Return the [X, Y] coordinate for the center point of the cell that contains the specified text.  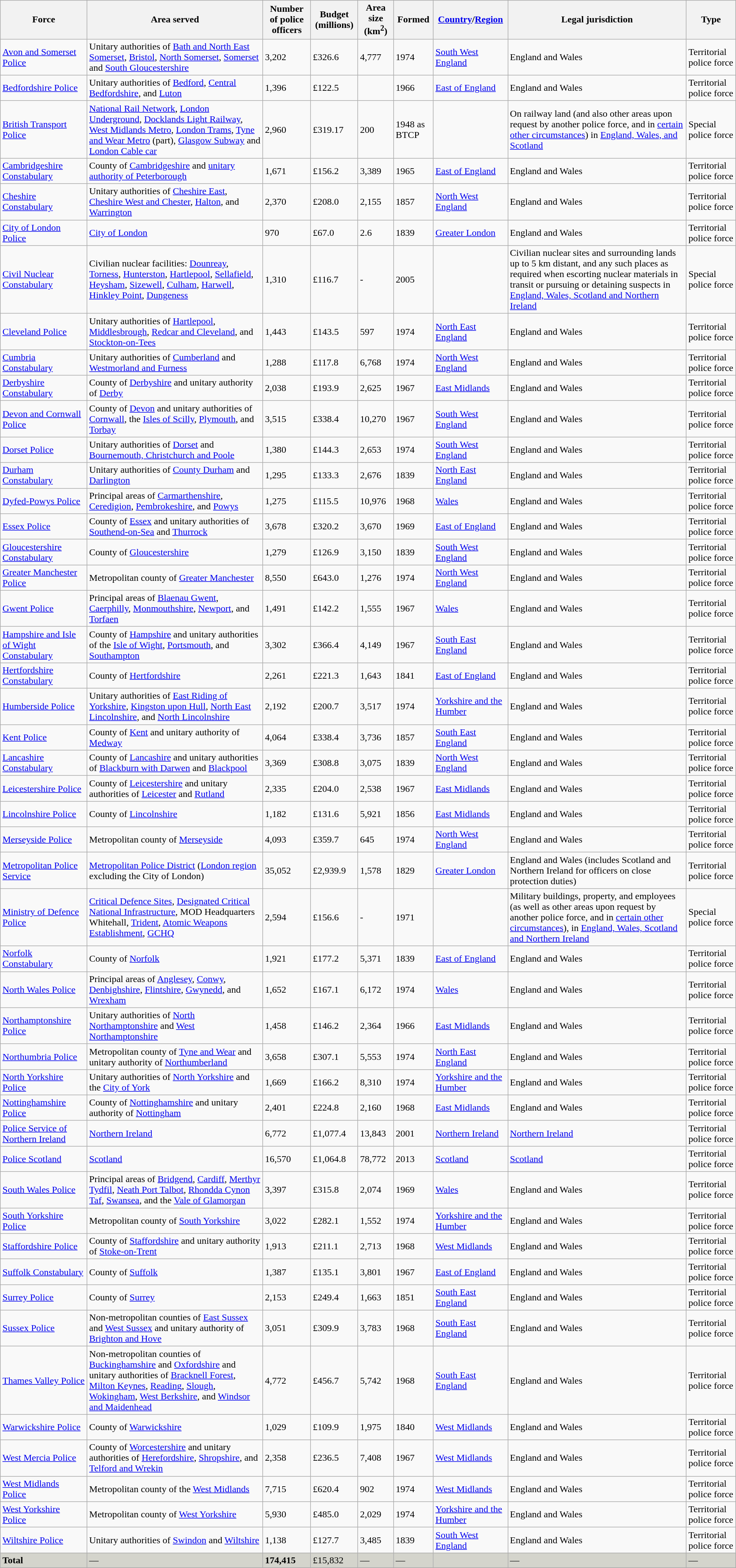
1,491 [287, 608]
County of Warwickshire [175, 1427]
2,625 [376, 388]
3,658 [287, 1056]
Essex Police [44, 527]
Unitary authorities of Hartlepool, Middlesbrough, Redcar and Cleveland, and Stockton-on-Tees [175, 332]
Northamptonshire Police [44, 1026]
Gloucestershire Constabulary [44, 552]
County of Devon and unitary authorities of Cornwall, the Isles of Scilly, Plymouth, and Torbay [175, 419]
8,310 [376, 1082]
£127.7 [334, 1540]
1,396 [287, 88]
1,276 [376, 578]
3,075 [376, 763]
970 [287, 233]
£135.1 [334, 1272]
Gwent Police [44, 608]
3,515 [287, 419]
35,052 [287, 870]
1,652 [287, 990]
Unitary authorities of Bath and North East Somerset, Bristol, North Somerset, Somerset and South Gloucestershire [175, 57]
Country/Region [471, 20]
Dorset Police [44, 450]
Metropolitan Police Service [44, 870]
Metropolitan county of the West Midlands [175, 1489]
2001 [414, 1133]
3,302 [287, 644]
£221.3 [334, 675]
Cheshire Constabulary [44, 202]
4,772 [287, 1380]
2,153 [287, 1298]
County of Gloucestershire [175, 552]
Principal areas of Blaenau Gwent, Caerphilly, Monmouthshire, Newport, and Torfaen [175, 608]
£224.8 [334, 1107]
2.6 [376, 233]
£211.1 [334, 1247]
£620.4 [334, 1489]
10,976 [376, 501]
2,155 [376, 202]
£117.8 [334, 362]
Type [711, 20]
£2,939.9 [334, 870]
2,594 [287, 917]
£116.7 [334, 280]
5,742 [376, 1380]
£319.17 [334, 129]
Unitary authorities of East Riding of Yorkshire, Kingston upon Hull, North East Lincolnshire, and North Lincolnshire [175, 707]
902 [376, 1489]
Unitary authorities of County Durham and Darlington [175, 476]
1,669 [287, 1082]
County of Hampshire and unitary authorities of the Isle of Wight, Portsmouth, and Southampton [175, 644]
3,485 [376, 1540]
Unitary authorities of North Northamptonshire and West Northamptonshire [175, 1026]
£204.0 [334, 788]
1,138 [287, 1540]
Unitary authorities of Cumberland and Westmorland and Furness [175, 362]
Humberside Police [44, 707]
£115.5 [334, 501]
County of Hertfordshire [175, 675]
£307.1 [334, 1056]
Metropolitan county of Tyne and Wear and unitary authority of Northumberland [175, 1056]
Metropolitan Police District (London region excluding the City of London) [175, 870]
2,401 [287, 1107]
1,555 [376, 608]
£320.2 [334, 527]
1,288 [287, 362]
1,921 [287, 959]
6,772 [287, 1133]
£208.0 [334, 202]
£315.8 [334, 1190]
Principal areas of Carmarthenshire, Ceredigion, Pembrokeshire, and Powys [175, 501]
10,270 [376, 419]
Metropolitan county of Greater Manchester [175, 578]
£126.9 [334, 552]
Metropolitan county of Merseyside [175, 839]
£131.6 [334, 814]
West Yorkshire Police [44, 1515]
Kent Police [44, 737]
1948 as BTCP [414, 129]
North Yorkshire Police [44, 1082]
Nottinghamshire Police [44, 1107]
Unitary authorities of Dorset and Bournemouth, Christchurch and Poole [175, 450]
Unitary authorities of Cheshire East, Cheshire West and Chester, Halton, and Warrington [175, 202]
1,913 [287, 1247]
1,975 [376, 1427]
£456.7 [334, 1380]
Metropolitan county of West Yorkshire [175, 1515]
County of Worcestershire and unitary authorities of Herefordshire, Shropshire, and Telford and Wrekin [175, 1458]
£167.1 [334, 990]
Police Scotland [44, 1159]
1,275 [287, 501]
Merseyside Police [44, 839]
2,261 [287, 675]
2,538 [376, 788]
1856 [414, 814]
2,358 [287, 1458]
£249.4 [334, 1298]
Warwickshire Police [44, 1427]
1,279 [287, 552]
West Midlands Police [44, 1489]
4,777 [376, 57]
7,715 [287, 1489]
3,369 [287, 763]
2,335 [287, 788]
2,160 [376, 1107]
County of Surrey [175, 1298]
Hertfordshire Constabulary [44, 675]
£359.7 [334, 839]
1,552 [376, 1221]
Leicestershire Police [44, 788]
Total [44, 1560]
1841 [414, 675]
13,843 [376, 1133]
Cleveland Police [44, 332]
Hampshire and Isle of Wight Constabulary [44, 644]
£146.2 [334, 1026]
78,772 [376, 1159]
£308.8 [334, 763]
Bedfordshire Police [44, 88]
£236.5 [334, 1458]
5,930 [287, 1515]
3,783 [376, 1328]
3,051 [287, 1328]
1965 [414, 171]
1,671 [287, 171]
6,172 [376, 990]
3,022 [287, 1221]
Unitary authorities of Bedford, Central Bedfordshire, and Luton [175, 88]
£1,077.4 [334, 1133]
Norfolk Constabulary [44, 959]
Critical Defence Sites, Designated Critical National Infrastructure, MOD Headquarters Whitehall, Trident, Atomic Weapons Establishment, GCHQ [175, 917]
County of Lincolnshire [175, 814]
1840 [414, 1427]
£122.5 [334, 88]
Police Service of Northern Ireland [44, 1133]
6,768 [376, 362]
1,387 [287, 1272]
Area size (km2) [376, 20]
2005 [414, 280]
2,074 [376, 1190]
Formed [414, 20]
£193.9 [334, 388]
City of London Police [44, 233]
Principal areas of Bridgend, Cardiff, Merthyr Tydfil, Neath Port Talbot, Rhondda Cynon Taf, Swansea, and the Vale of Glamorgan [175, 1190]
Principal areas of Anglesey, Conwy, Denbighshire, Flintshire, Gwynedd, and Wrexham [175, 990]
16,570 [287, 1159]
£142.2 [334, 608]
Staffordshire Police [44, 1247]
England and Wales (includes Scotland and Northern Ireland for officers on close protection duties) [597, 870]
£200.7 [334, 707]
Cumbria Constabulary [44, 362]
South Wales Police [44, 1190]
£643.0 [334, 578]
Force [44, 20]
£166.2 [334, 1082]
County of Nottinghamshire and unitary authority of Nottingham [175, 1107]
1971 [414, 917]
Ministry of Defence Police [44, 917]
2,676 [376, 476]
Cambridgeshire Constabulary [44, 171]
3,389 [376, 171]
2,364 [376, 1026]
5,371 [376, 959]
£144.3 [334, 450]
3,678 [287, 527]
1829 [414, 870]
Derbyshire Constabulary [44, 388]
2,038 [287, 388]
County of Suffolk [175, 1272]
£15,832 [334, 1560]
Civilian nuclear facilities: Dounreay, Torness, Hunterston, Hartlepool, Sellafield, Heysham, Sizewell, Culham, Harwell, Hinkley Point, Dungeness [175, 280]
200 [376, 129]
Lincolnshire Police [44, 814]
1,295 [287, 476]
1,310 [287, 280]
1,443 [287, 332]
1,663 [376, 1298]
County of Cambridgeshire and unitary authority of Peterborough [175, 171]
3,202 [287, 57]
2013 [414, 1159]
3,801 [376, 1272]
Area served [175, 20]
County of Kent and unitary authority of Medway [175, 737]
£156.6 [334, 917]
7,408 [376, 1458]
1,182 [287, 814]
4,064 [287, 737]
1,643 [376, 675]
South Yorkshire Police [44, 1221]
County of Norfolk [175, 959]
Number of police officers [287, 20]
Sussex Police [44, 1328]
3,736 [376, 737]
2,029 [376, 1515]
597 [376, 332]
£282.1 [334, 1221]
3,150 [376, 552]
On railway land (and also other areas upon request by another police force, and in certain other circumstances) in England, Wales, and Scotland [597, 129]
645 [376, 839]
Unitary authorities of North Yorkshire and the City of York [175, 1082]
£366.4 [334, 644]
Wiltshire Police [44, 1540]
2,960 [287, 129]
County of Derbyshire and unitary authority of Derby [175, 388]
4,149 [376, 644]
County of Lancashire and unitary authorities of Blackburn with Darwen and Blackpool [175, 763]
£309.9 [334, 1328]
Surrey Police [44, 1298]
Non-metropolitan counties of East Sussex and West Sussex and unitary authority of Brighton and Hove [175, 1328]
£326.6 [334, 57]
Metropolitan county of South Yorkshire [175, 1221]
3,517 [376, 707]
1851 [414, 1298]
3,670 [376, 527]
£133.3 [334, 476]
Thames Valley Police [44, 1380]
County of Essex and unitary authorities of Southend-on-Sea and Thurrock [175, 527]
Legal jurisdiction [597, 20]
West Mercia Police [44, 1458]
5,921 [376, 814]
1,458 [287, 1026]
2,192 [287, 707]
County of Staffordshire and unitary authority of Stoke-on-Trent [175, 1247]
2,370 [287, 202]
2,653 [376, 450]
County of Leicestershire and unitary authorities of Leicester and Rutland [175, 788]
Dyfed-Powys Police [44, 501]
8,550 [287, 578]
1,578 [376, 870]
Greater Manchester Police [44, 578]
City of London [175, 233]
£67.0 [334, 233]
North Wales Police [44, 990]
British Transport Police [44, 129]
Avon and Somerset Police [44, 57]
Northumbria Police [44, 1056]
£143.5 [334, 332]
Lancashire Constabulary [44, 763]
£177.2 [334, 959]
Devon and Cornwall Police [44, 419]
Civil Nuclear Constabulary [44, 280]
3,397 [287, 1190]
Unitary authorities of Swindon and Wiltshire [175, 1540]
£156.2 [334, 171]
£485.0 [334, 1515]
1,380 [287, 450]
4,093 [287, 839]
Durham Constabulary [44, 476]
Suffolk Constabulary [44, 1272]
174,415 [287, 1560]
Budget (millions) [334, 20]
£109.9 [334, 1427]
1,029 [287, 1427]
£1,064.8 [334, 1159]
5,553 [376, 1056]
2,713 [376, 1247]
